Capture the cell that displays the provided text and extract its [x, y] central coordinate. 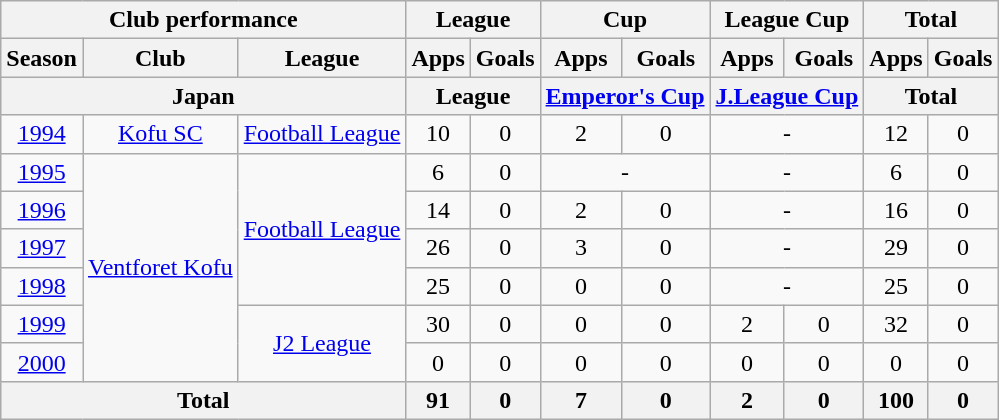
16 [896, 210]
10 [438, 134]
29 [896, 248]
1999 [42, 324]
Ventforet Kofu [160, 267]
J2 League [322, 343]
League Cup [787, 20]
Cup [625, 20]
Club [160, 58]
3 [581, 248]
7 [581, 400]
Emperor's Cup [625, 96]
1994 [42, 134]
J.League Cup [787, 96]
91 [438, 400]
Japan [204, 96]
Club performance [204, 20]
1995 [42, 172]
Kofu SC [160, 134]
Season [42, 58]
12 [896, 134]
32 [896, 324]
1997 [42, 248]
1998 [42, 286]
30 [438, 324]
2000 [42, 362]
14 [438, 210]
100 [896, 400]
1996 [42, 210]
26 [438, 248]
